From the cell containing the given text, extract its center point as [x, y] coordinate. 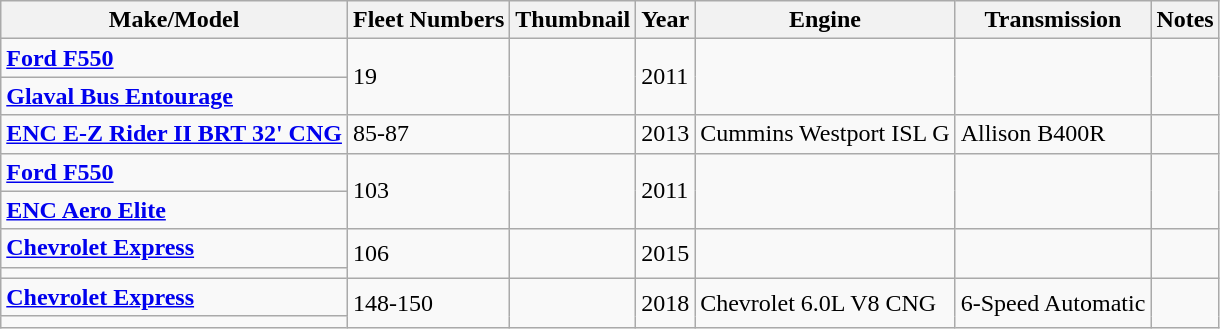
2013 [666, 134]
ENC Aero Elite [174, 210]
Engine [825, 20]
Cummins Westport ISL G [825, 134]
148-150 [428, 302]
Allison B400R [1053, 134]
6-Speed Automatic [1053, 302]
Make/Model [174, 20]
2015 [666, 254]
2018 [666, 302]
Thumbnail [573, 20]
Glaval Bus Entourage [174, 96]
85-87 [428, 134]
Fleet Numbers [428, 20]
106 [428, 254]
103 [428, 191]
Notes [1185, 20]
ENC E-Z Rider II BRT 32' CNG [174, 134]
19 [428, 77]
Chevrolet 6.0L V8 CNG [825, 302]
Year [666, 20]
Transmission [1053, 20]
